Find where the given text appears and provide that cell's center as (x, y) coordinate. 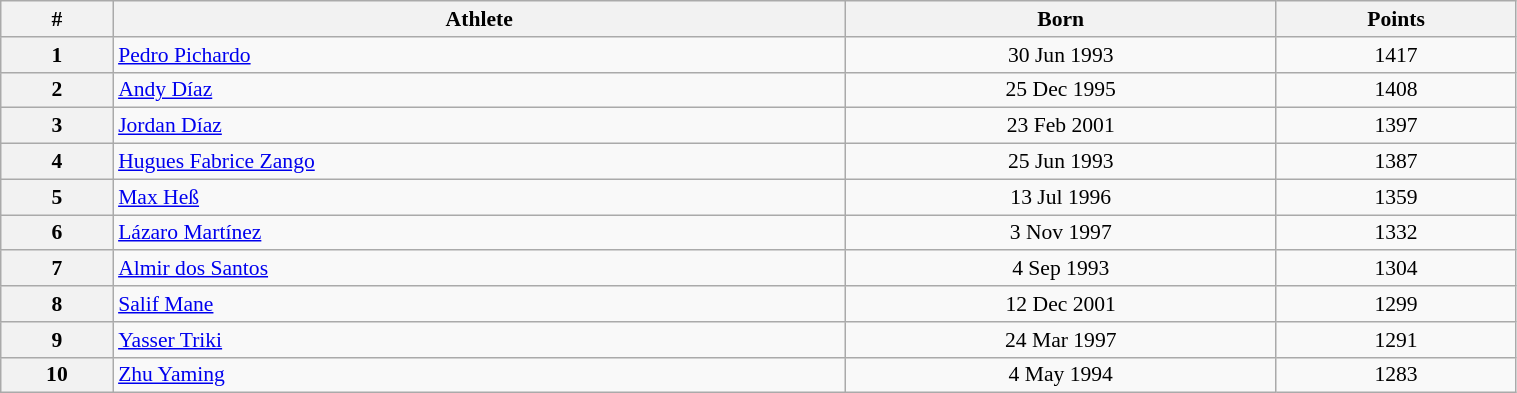
23 Feb 2001 (1060, 126)
Lázaro Martínez (479, 233)
1299 (1396, 304)
1417 (1396, 55)
1 (57, 55)
1283 (1396, 375)
Salif Mane (479, 304)
Zhu Yaming (479, 375)
Max Heß (479, 197)
8 (57, 304)
25 Dec 1995 (1060, 90)
Pedro Pichardo (479, 55)
4 Sep 1993 (1060, 269)
30 Jun 1993 (1060, 55)
10 (57, 375)
7 (57, 269)
2 (57, 90)
1291 (1396, 340)
1387 (1396, 162)
25 Jun 1993 (1060, 162)
1332 (1396, 233)
6 (57, 233)
Points (1396, 19)
Hugues Fabrice Zango (479, 162)
Almir dos Santos (479, 269)
# (57, 19)
4 (57, 162)
Jordan Díaz (479, 126)
1359 (1396, 197)
12 Dec 2001 (1060, 304)
Athlete (479, 19)
4 May 1994 (1060, 375)
1304 (1396, 269)
1408 (1396, 90)
3 (57, 126)
Andy Díaz (479, 90)
5 (57, 197)
Born (1060, 19)
13 Jul 1996 (1060, 197)
24 Mar 1997 (1060, 340)
Yasser Triki (479, 340)
9 (57, 340)
3 Nov 1997 (1060, 233)
1397 (1396, 126)
